Search for the cell housing the specified text and yield its (X, Y) center coordinate. 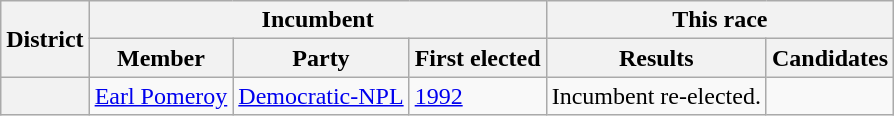
Candidates (830, 58)
Results (656, 58)
District (45, 39)
1992 (478, 96)
Incumbent (318, 20)
First elected (478, 58)
Earl Pomeroy (161, 96)
This race (720, 20)
Incumbent re-elected. (656, 96)
Party (321, 58)
Democratic-NPL (321, 96)
Member (161, 58)
